Capture the cell that displays the provided text and extract its (X, Y) central coordinate. 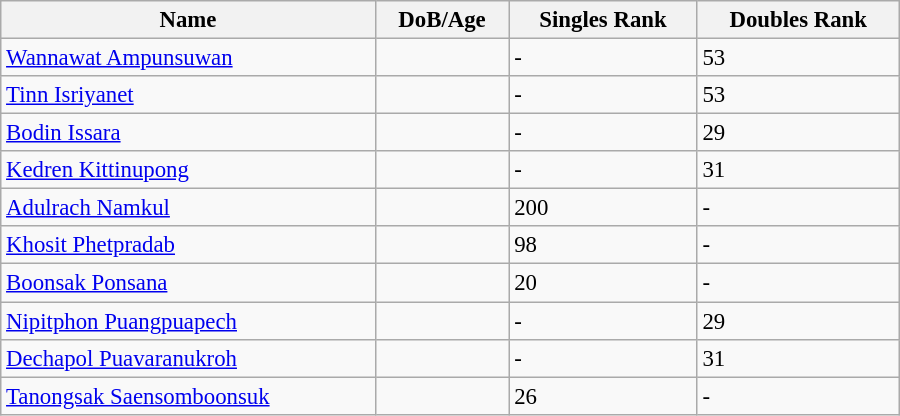
26 (603, 396)
Nipitphon Puangpuapech (188, 321)
Dechapol Puavaranukroh (188, 358)
98 (603, 245)
Boonsak Ponsana (188, 283)
Singles Rank (603, 20)
Adulrach Namkul (188, 208)
Name (188, 20)
200 (603, 208)
Kedren Kittinupong (188, 170)
Wannawat Ampunsuwan (188, 58)
DoB/Age (442, 20)
Khosit Phetpradab (188, 245)
Tinn Isriyanet (188, 95)
20 (603, 283)
Tanongsak Saensomboonsuk (188, 396)
Doubles Rank (798, 20)
Bodin Issara (188, 133)
